Locate the cell with the specified text and output its (X, Y) center coordinate. 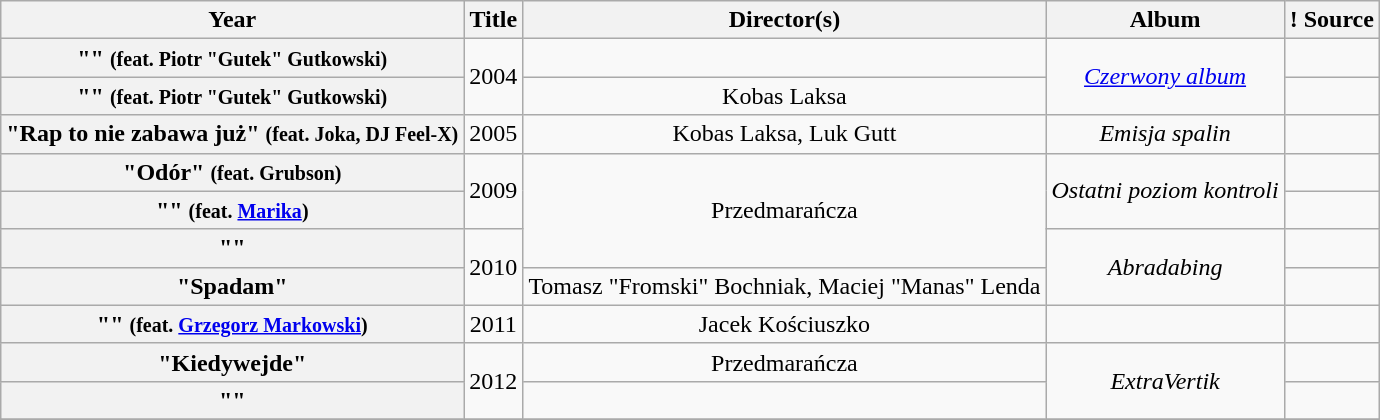
Emisja spalin (1165, 134)
"Spadam" (232, 286)
Tomasz "Fromski" Bochniak, Maciej "Manas" Lenda (784, 286)
! Source (1332, 20)
ExtraVertik (1165, 381)
Kobas Laksa (784, 96)
"" (feat. Marika) (232, 210)
"Odór" (feat. Grubson) (232, 172)
2010 (494, 267)
Abradabing (1165, 267)
Album (1165, 20)
Jacek Kościuszko (784, 324)
2004 (494, 77)
2011 (494, 324)
Ostatni poziom kontroli (1165, 191)
"Kiedywejde" (232, 362)
Year (232, 20)
2012 (494, 381)
Title (494, 20)
Director(s) (784, 20)
Kobas Laksa, Luk Gutt (784, 134)
"Rap to nie zabawa już" (feat. Joka, DJ Feel-X) (232, 134)
"" (feat. Grzegorz Markowski) (232, 324)
Czerwony album (1165, 77)
2005 (494, 134)
2009 (494, 191)
